Provide the (x, y) coordinate of the cell's center where the given text is located.  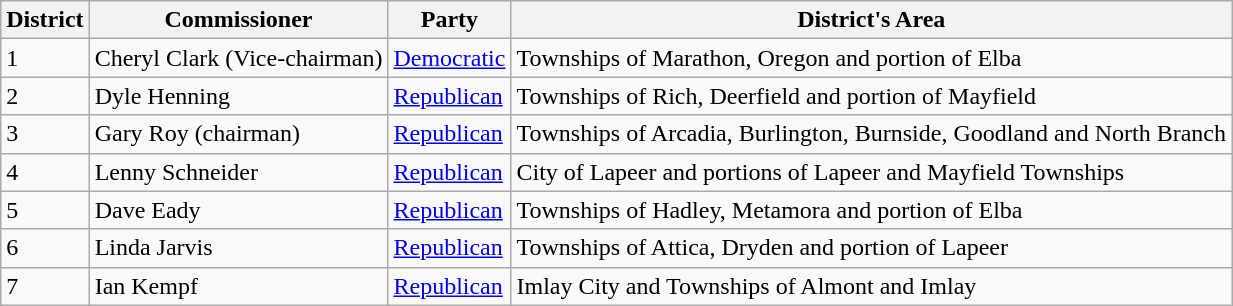
Townships of Rich, Deerfield and portion of Mayfield (872, 96)
Party (450, 20)
2 (45, 96)
Linda Jarvis (238, 248)
Cheryl Clark (Vice-chairman) (238, 58)
Lenny Schneider (238, 172)
Townships of Marathon, Oregon and portion of Elba (872, 58)
District (45, 20)
7 (45, 286)
Democratic (450, 58)
Dave Eady (238, 210)
City of Lapeer and portions of Lapeer and Mayfield Townships (872, 172)
Townships of Arcadia, Burlington, Burnside, Goodland and North Branch (872, 134)
District's Area (872, 20)
4 (45, 172)
Imlay City and Townships of Almont and Imlay (872, 286)
5 (45, 210)
3 (45, 134)
Ian Kempf (238, 286)
Townships of Hadley, Metamora and portion of Elba (872, 210)
Townships of Attica, Dryden and portion of Lapeer (872, 248)
Gary Roy (chairman) (238, 134)
Commissioner (238, 20)
1 (45, 58)
6 (45, 248)
Dyle Henning (238, 96)
